Return [x, y] of the center of cell containing provided text 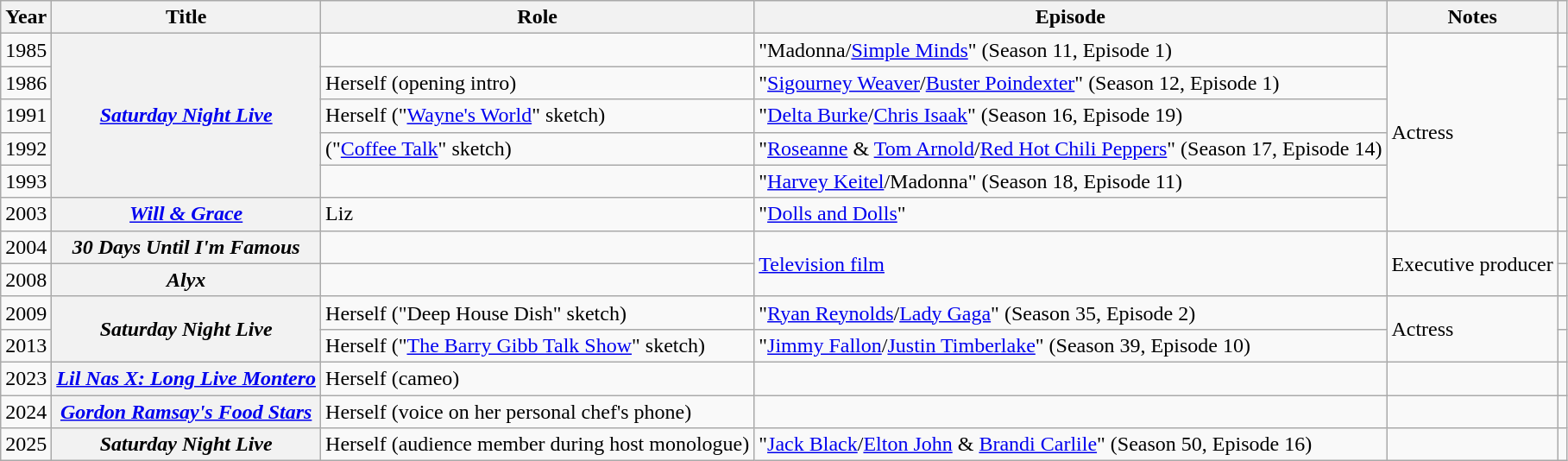
1992 [26, 148]
2025 [26, 445]
"Madonna/Simple Minds" (Season 11, Episode 1) [1070, 50]
"Jimmy Fallon/Justin Timberlake" (Season 39, Episode 10) [1070, 345]
"Roseanne & Tom Arnold/Red Hot Chili Peppers" (Season 17, Episode 14) [1070, 148]
Title [186, 17]
"Jack Black/Elton John & Brandi Carlile" (Season 50, Episode 16) [1070, 445]
Television film [1070, 263]
Herself (opening intro) [538, 83]
2023 [26, 378]
Gordon Ramsay's Food Stars [186, 412]
Episode [1070, 17]
30 Days Until I'm Famous [186, 247]
Herself (audience member during host monologue) [538, 445]
"Delta Burke/Chris Isaak" (Season 16, Episode 19) [1070, 116]
2004 [26, 247]
"Ryan Reynolds/Lady Gaga" (Season 35, Episode 2) [1070, 313]
Liz [538, 214]
"Sigourney Weaver/Buster Poindexter" (Season 12, Episode 1) [1070, 83]
2013 [26, 345]
Alyx [186, 280]
("Coffee Talk" sketch) [538, 148]
"Harvey Keitel/Madonna" (Season 18, Episode 11) [1070, 181]
1991 [26, 116]
2003 [26, 214]
1993 [26, 181]
Herself (cameo) [538, 378]
Will & Grace [186, 214]
Executive producer [1472, 263]
"Dolls and Dolls" [1070, 214]
Herself ("Deep House Dish" sketch) [538, 313]
Herself (voice on her personal chef's phone) [538, 412]
1986 [26, 83]
Notes [1472, 17]
Herself ("The Barry Gibb Talk Show" sketch) [538, 345]
Role [538, 17]
Year [26, 17]
2024 [26, 412]
Herself ("Wayne's World" sketch) [538, 116]
2009 [26, 313]
1985 [26, 50]
2008 [26, 280]
Lil Nas X: Long Live Montero [186, 378]
